Locate the cell with the specified text and output its (x, y) center coordinate. 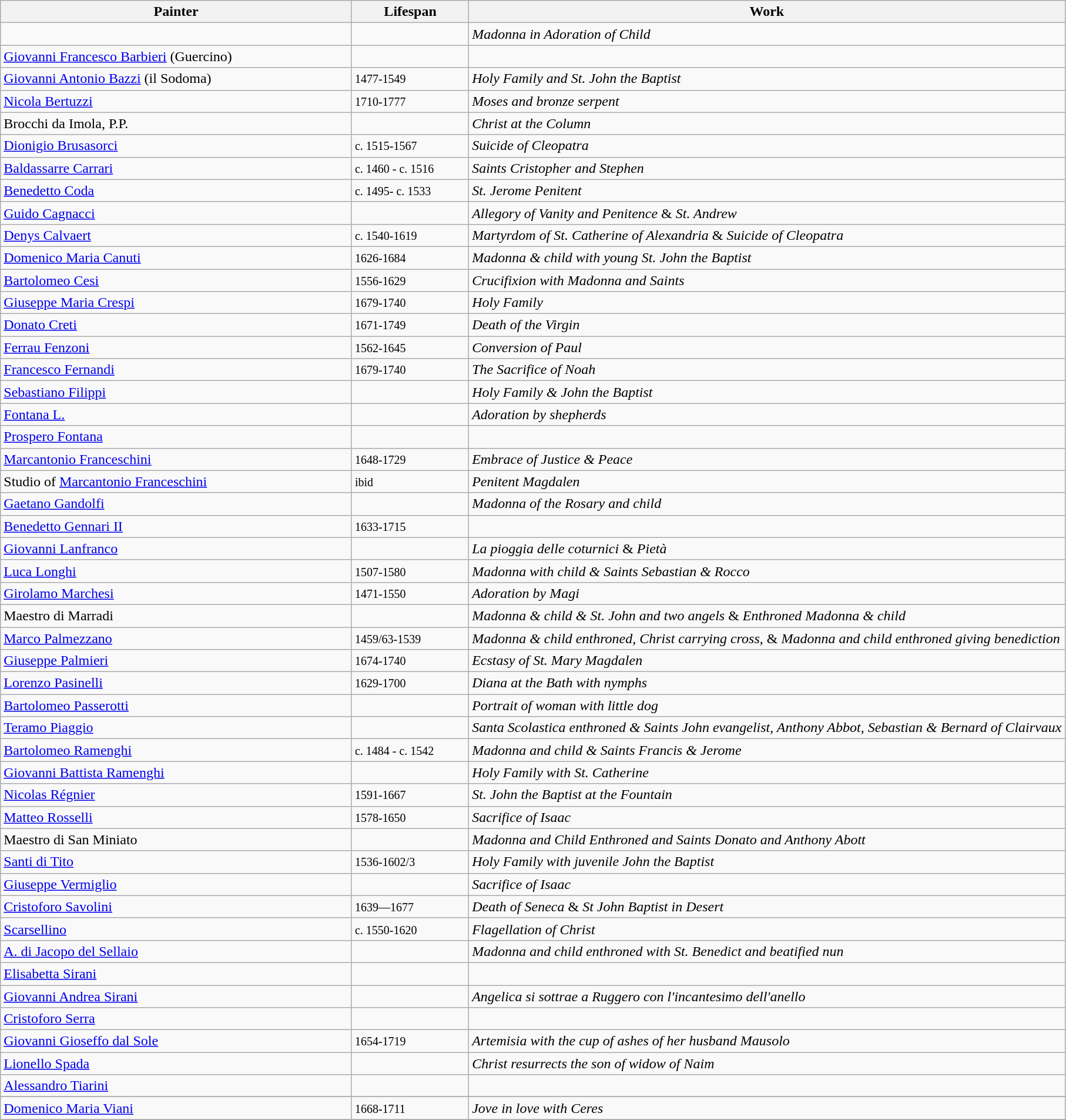
Sebastiano Filippi (176, 392)
Giovanni Battista Ramenghi (176, 773)
Giovanni Antonio Bazzi (il Sodoma) (176, 79)
Giuseppe Palmieri (176, 661)
A. di Jacopo del Sellaio (176, 951)
Jove in love with Ceres (767, 1108)
Domenico Maria Canuti (176, 258)
Ferrau Fenzoni (176, 347)
Holy Family with St. Catherine (767, 773)
Madonna in Adoration of Child (767, 34)
Diana at the Bath with nymphs (767, 683)
Christ resurrects the son of widow of Naim (767, 1064)
Lionello Spada (176, 1064)
Prospero Fontana (176, 437)
1668-1711 (410, 1108)
Madonna & child with young St. John the Baptist (767, 258)
Holy Family & John the Baptist (767, 392)
Holy Family (767, 303)
Denys Calvaert (176, 235)
Madonna of the Rosary and child (767, 504)
c. 1460 - c. 1516 (410, 168)
Ecstasy of St. Mary Magdalen (767, 661)
1674-1740 (410, 661)
1591-1667 (410, 795)
Baldassarre Carrari (176, 168)
Santa Scolastica enthroned & Saints John evangelist, Anthony Abbot, Sebastian & Bernard of Clairvaux (767, 728)
Suicide of Cleopatra (767, 146)
Marco Palmezzano (176, 638)
Alessandro Tiarini (176, 1086)
Penitent Magdalen (767, 482)
Portrait of woman with little dog (767, 706)
Dionigio Brusasorci (176, 146)
Benedetto Coda (176, 190)
Giovanni Gioseffo dal Sole (176, 1041)
Maestro di San Miniato (176, 840)
Teramo Piaggio (176, 728)
St. John the Baptist at the Fountain (767, 795)
Giovanni Francesco Barbieri (Guercino) (176, 56)
Adoration by shepherds (767, 414)
Francesco Fernandi (176, 370)
Bartolomeo Ramenghi (176, 750)
c. 1540-1619 (410, 235)
1710-1777 (410, 101)
Benedetto Gennari II (176, 526)
Giovanni Lanfranco (176, 549)
Angelica si sottrae a Ruggero con l'incantesimo dell'anello (767, 997)
Adoration by Magi (767, 593)
1654-1719 (410, 1041)
Embrace of Justice & Peace (767, 459)
c. 1515-1567 (410, 146)
Giovanni Andrea Sirani (176, 997)
Fontana L. (176, 414)
Bartolomeo Passerotti (176, 706)
1507-1580 (410, 571)
Work (767, 12)
1626-1684 (410, 258)
c. 1484 - c. 1542 (410, 750)
Holy Family and St. John the Baptist (767, 79)
1459/63-1539 (410, 638)
Gaetano Gandolfi (176, 504)
1671-1749 (410, 325)
Madonna with child & Saints Sebastian & Rocco (767, 571)
1536-1602/3 (410, 862)
ibid (410, 482)
Saints Cristopher and Stephen (767, 168)
Guido Cagnacci (176, 213)
Artemisia with the cup of ashes of her husband Mausolo (767, 1041)
c. 1550-1620 (410, 929)
1562-1645 (410, 347)
Lorenzo Pasinelli (176, 683)
1471-1550 (410, 593)
Flagellation of Christ (767, 929)
Brocchi da Imola, P.P. (176, 123)
Maestro di Marradi (176, 616)
La pioggia delle coturnici & Pietà (767, 549)
Santi di Tito (176, 862)
Madonna & child & St. John and two angels & Enthroned Madonna & child (767, 616)
Nicolas Régnier (176, 795)
1477-1549 (410, 79)
Marcantonio Franceschini (176, 459)
Scarsellino (176, 929)
Allegory of Vanity and Penitence & St. Andrew (767, 213)
1633-1715 (410, 526)
Madonna and child & Saints Francis & Jerome (767, 750)
Elisabetta Sirani (176, 974)
1648-1729 (410, 459)
Death of Seneca & St John Baptist in Desert (767, 907)
The Sacrifice of Noah (767, 370)
Madonna and Child Enthroned and Saints Donato and Anthony Abott (767, 840)
Painter (176, 12)
Giuseppe Vermiglio (176, 884)
Lifespan (410, 12)
Christ at the Column (767, 123)
Bartolomeo Cesi (176, 280)
Cristoforo Savolini (176, 907)
Girolamo Marchesi (176, 593)
Holy Family with juvenile John the Baptist (767, 862)
Luca Longhi (176, 571)
Donato Creti (176, 325)
Moses and bronze serpent (767, 101)
Conversion of Paul (767, 347)
Giuseppe Maria Crespi (176, 303)
St. Jerome Penitent (767, 190)
Cristoforo Serra (176, 1019)
Martyrdom of St. Catherine of Alexandria & Suicide of Cleopatra (767, 235)
Matteo Rosselli (176, 817)
1629-1700 (410, 683)
c. 1495- c. 1533 (410, 190)
Death of the Virgin (767, 325)
Madonna and child enthroned with St. Benedict and beatified nun (767, 951)
Nicola Bertuzzi (176, 101)
Crucifixion with Madonna and Saints (767, 280)
1556-1629 (410, 280)
Madonna & child enthroned, Christ carrying cross, & Madonna and child enthroned giving benediction (767, 638)
Studio of Marcantonio Franceschini (176, 482)
Domenico Maria Viani (176, 1108)
1639—1677 (410, 907)
1578-1650 (410, 817)
